From the cell containing the given text, extract its center point as [x, y] coordinate. 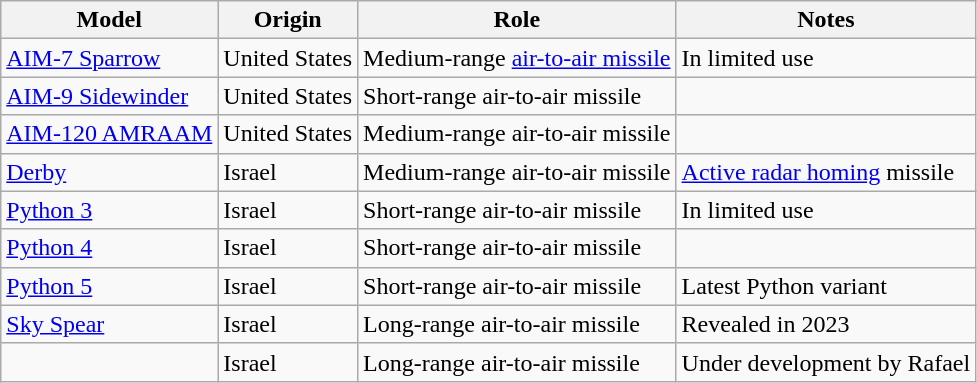
AIM-9 Sidewinder [110, 96]
Revealed in 2023 [826, 324]
Python 3 [110, 210]
Active radar homing missile [826, 172]
Under development by Rafael [826, 362]
Derby [110, 172]
Model [110, 20]
Latest Python variant [826, 286]
Origin [288, 20]
Python 4 [110, 248]
AIM-120 AMRAAM [110, 134]
Sky Spear [110, 324]
Notes [826, 20]
Role [517, 20]
AIM-7 Sparrow [110, 58]
Python 5 [110, 286]
